Search for the cell housing the specified text and yield its [X, Y] center coordinate. 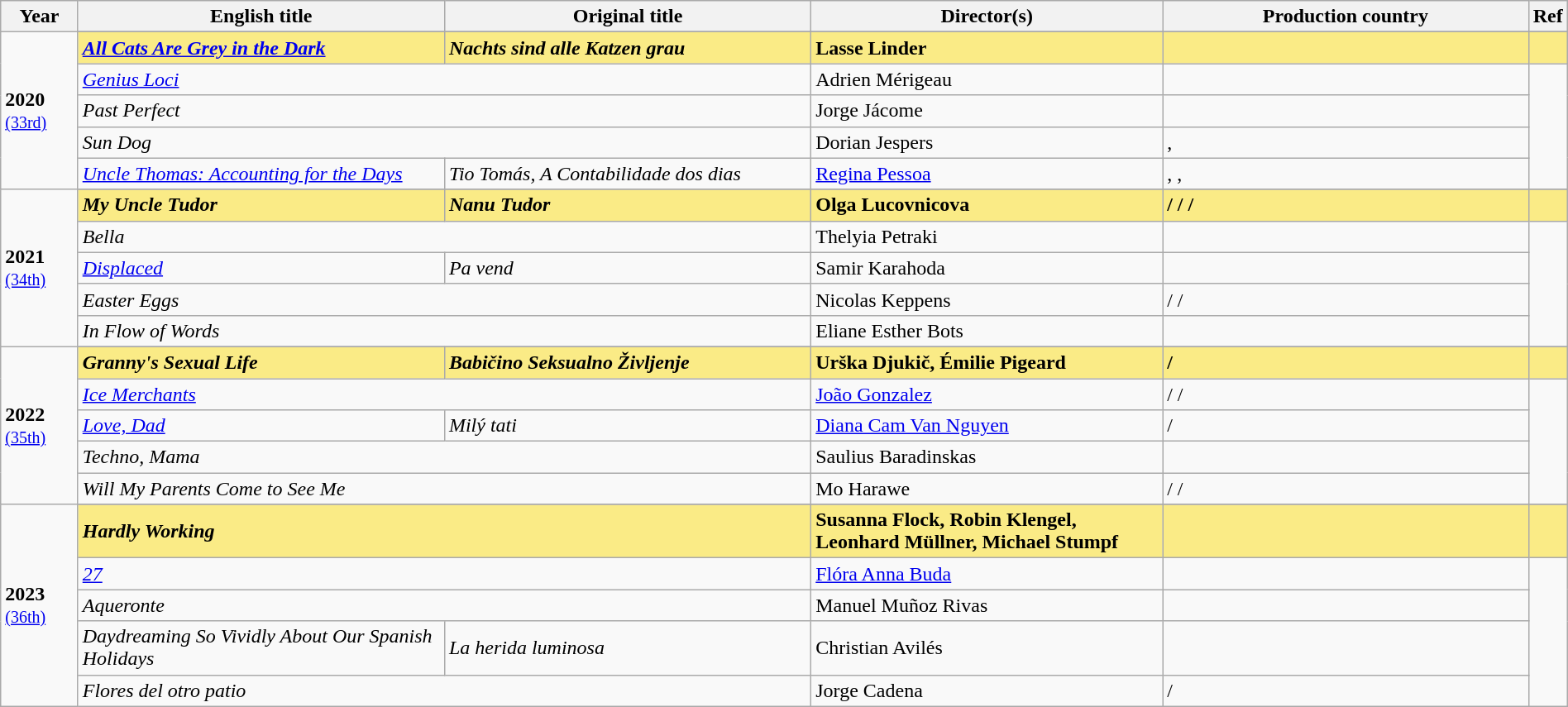
Babičino Seksualno Življenje [627, 362]
Production country [1346, 17]
Granny's Sexual Life [261, 362]
Director(s) [987, 17]
Samir Karahoda [987, 268]
Nicolas Keppens [987, 299]
In Flow of Words [445, 331]
Manuel Muñoz Rivas [987, 605]
Milý tati [627, 426]
Aqueronte [445, 605]
Regina Pessoa [987, 174]
Dorian Jespers [987, 142]
Mo Harawe [987, 489]
/ / / [1346, 205]
Olga Lucovnicova [987, 205]
Genius Loci [445, 79]
Will My Parents Come to See Me [445, 489]
Eliane Esther Bots [987, 331]
Jorge Cadena [987, 690]
Techno, Mama [445, 457]
Thelyia Petraki [987, 236]
2022(35th) [40, 425]
Bella [445, 236]
Daydreaming So Vividly About Our Spanish Holidays [261, 648]
Nanu Tudor [627, 205]
Urška Djukič, Émilie Pigeard [987, 362]
Susanna Flock, Robin Klengel, Leonhard Müllner, Michael Stumpf [987, 531]
Original title [627, 17]
Displaced [261, 268]
2020(33rd) [40, 111]
Nachts sind alle Katzen grau [627, 48]
Tio Tomás, A Contabilidade dos dias [627, 174]
Ref [1548, 17]
Hardly Working [445, 531]
Flóra Anna Buda [987, 574]
Ice Merchants [445, 394]
Diana Cam Van Nguyen [987, 426]
Year [40, 17]
, , [1346, 174]
English title [261, 17]
Christian Avilés [987, 648]
2023(36th) [40, 605]
La herida luminosa [627, 648]
Saulius Baradinskas [987, 457]
Past Perfect [445, 111]
Easter Eggs [445, 299]
Jorge Jácome [987, 111]
Lasse Linder [987, 48]
João Gonzalez [987, 394]
My Uncle Tudor [261, 205]
Sun Dog [445, 142]
Uncle Thomas: Accounting for the Days [261, 174]
Pa vend [627, 268]
, [1346, 142]
27 [445, 574]
Flores del otro patio [445, 690]
Adrien Mérigeau [987, 79]
All Cats Are Grey in the Dark [261, 48]
2021(34th) [40, 268]
Love, Dad [261, 426]
